Determine the [x, y] coordinate at the center of the cell enclosing the given text.  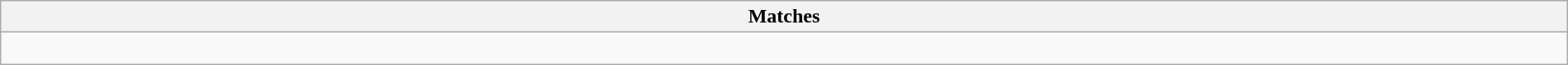
Matches [784, 17]
